Capture the cell that displays the provided text and extract its [X, Y] central coordinate. 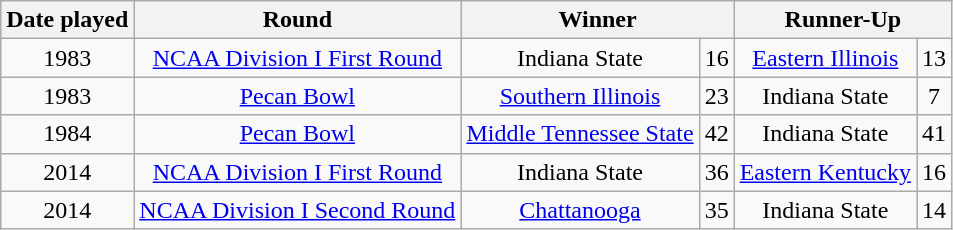
41 [934, 134]
Runner-Up [842, 20]
Winner [598, 20]
13 [934, 58]
42 [716, 134]
1984 [68, 134]
Southern Illinois [580, 96]
14 [934, 210]
Eastern Illinois [825, 58]
Middle Tennessee State [580, 134]
7 [934, 96]
23 [716, 96]
Chattanooga [580, 210]
Round [298, 20]
35 [716, 210]
Date played [68, 20]
NCAA Division I Second Round [298, 210]
36 [716, 172]
Eastern Kentucky [825, 172]
